Return [x, y] of the center of cell containing provided text 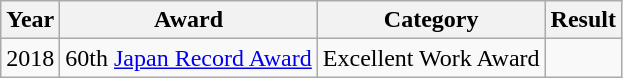
Excellent Work Award [431, 58]
60th Japan Record Award [188, 58]
Year [30, 20]
Result [583, 20]
2018 [30, 58]
Category [431, 20]
Award [188, 20]
